Return (x, y) of the center of cell containing provided text 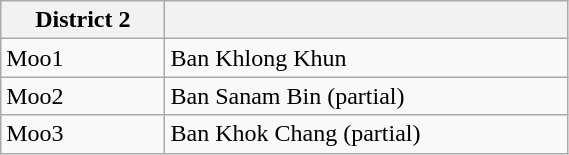
Moo1 (83, 58)
District 2 (83, 20)
Ban Khok Chang (partial) (366, 134)
Moo2 (83, 96)
Ban Sanam Bin (partial) (366, 96)
Ban Khlong Khun (366, 58)
Moo3 (83, 134)
